From the cell containing the given text, extract its center point as [x, y] coordinate. 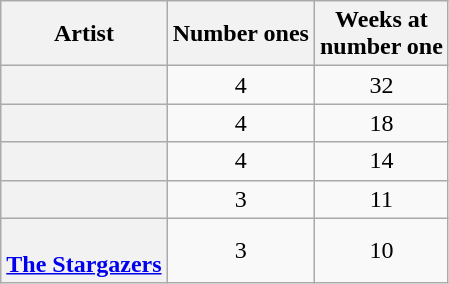
Number ones [240, 34]
11 [381, 199]
18 [381, 123]
Weeks atnumber one [381, 34]
The Stargazers [84, 250]
10 [381, 250]
32 [381, 85]
Artist [84, 34]
14 [381, 161]
